For the text-containing cell, return its midpoint in [X, Y] coordinate format. 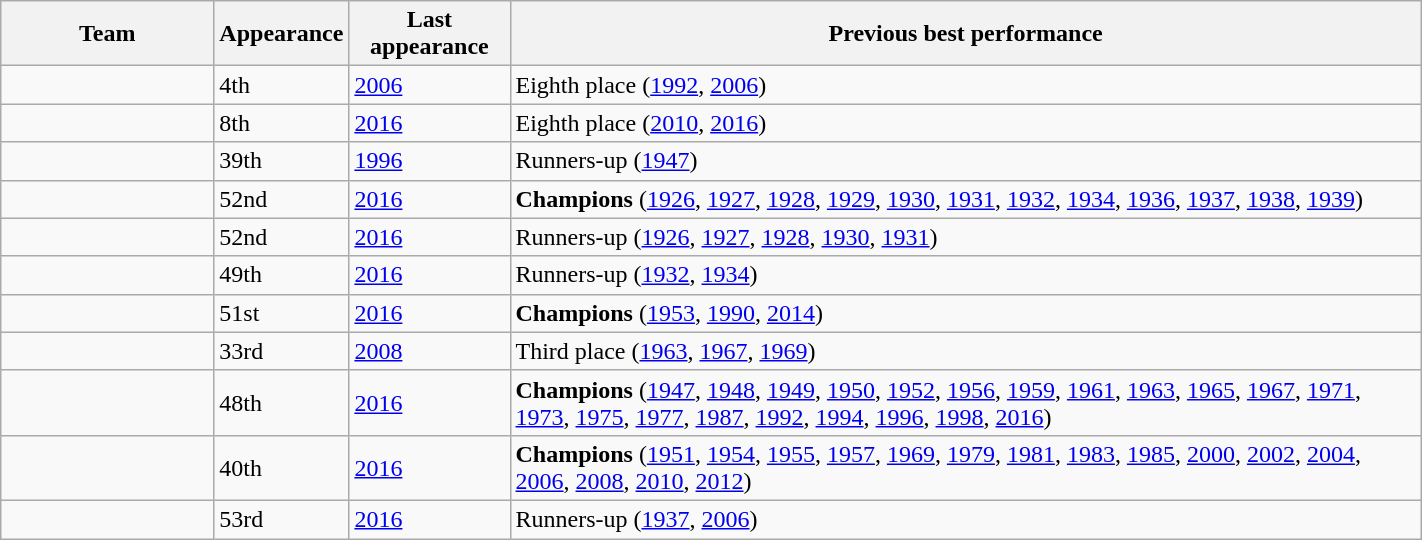
53rd [282, 519]
39th [282, 161]
1996 [430, 161]
Champions (1926, 1927, 1928, 1929, 1930, 1931, 1932, 1934, 1936, 1937, 1938, 1939) [966, 199]
33rd [282, 351]
Third place (1963, 1967, 1969) [966, 351]
2006 [430, 85]
Runners-up (1932, 1934) [966, 275]
Appearance [282, 34]
49th [282, 275]
Runners-up (1926, 1927, 1928, 1930, 1931) [966, 237]
51st [282, 313]
Runners-up (1947) [966, 161]
Previous best performance [966, 34]
Champions (1951, 1954, 1955, 1957, 1969, 1979, 1981, 1983, 1985, 2000, 2002, 2004, 2006, 2008, 2010, 2012) [966, 468]
Last appearance [430, 34]
Team [108, 34]
48th [282, 402]
Champions (1953, 1990, 2014) [966, 313]
Runners-up (1937, 2006) [966, 519]
Eighth place (2010, 2016) [966, 123]
2008 [430, 351]
Eighth place (1992, 2006) [966, 85]
40th [282, 468]
Champions (1947, 1948, 1949, 1950, 1952, 1956, 1959, 1961, 1963, 1965, 1967, 1971, 1973, 1975, 1977, 1987, 1992, 1994, 1996, 1998, 2016) [966, 402]
4th [282, 85]
8th [282, 123]
